Return [X, Y] of the center of cell containing provided text 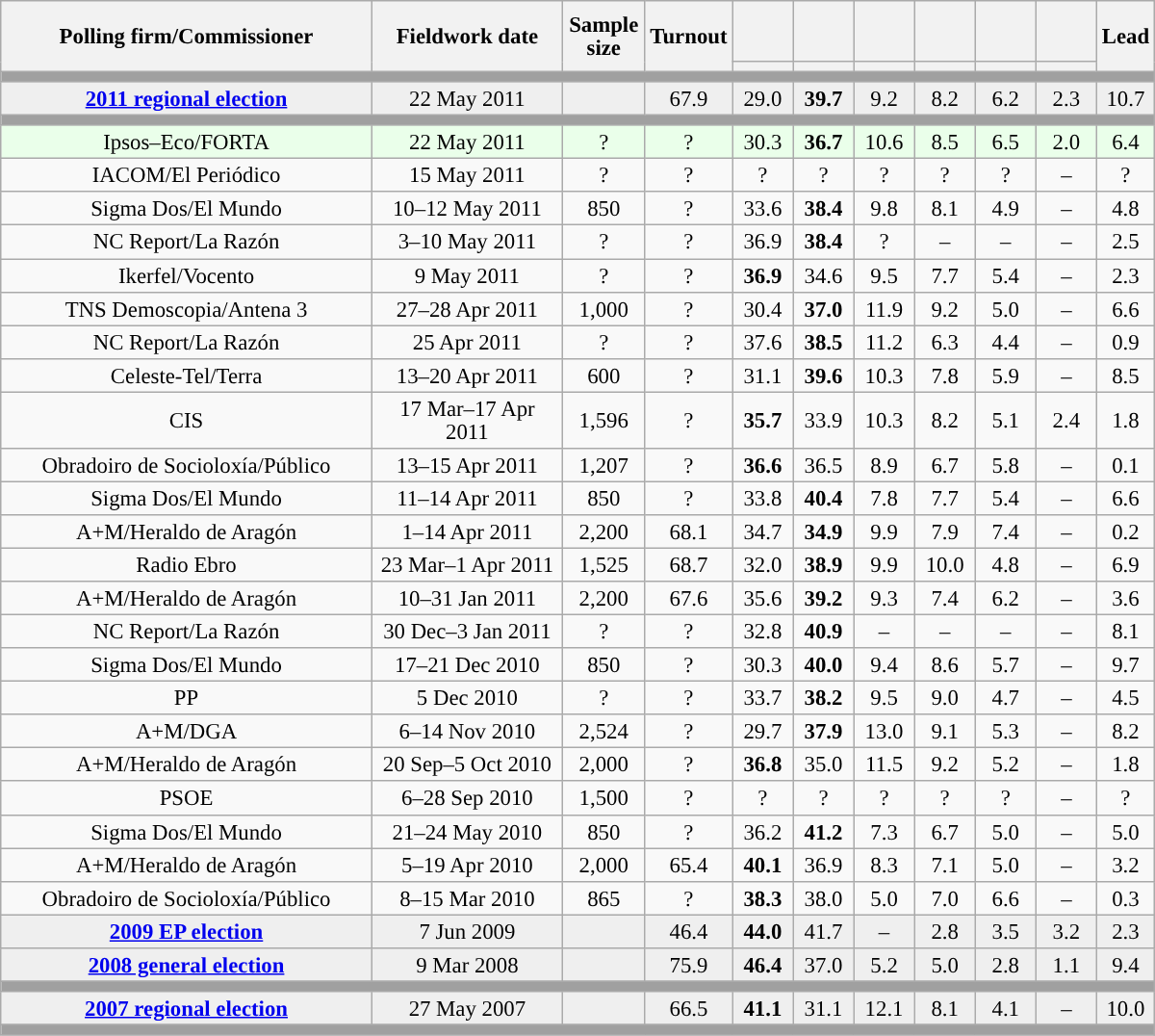
36.8 [762, 764]
2011 regional election [187, 98]
41.1 [762, 1009]
2.0 [1066, 142]
3–10 May 2011 [467, 243]
1,525 [603, 564]
2,524 [603, 732]
29.7 [762, 732]
34.6 [824, 275]
Ipsos–Eco/FORTA [187, 142]
10–31 Jan 2011 [467, 599]
7.0 [945, 897]
35.0 [824, 764]
2.4 [1066, 420]
34.7 [762, 531]
0.1 [1125, 466]
6.5 [1005, 142]
33.8 [762, 499]
9 May 2011 [467, 275]
5.7 [1005, 664]
7.9 [945, 531]
33.9 [824, 420]
11–14 Apr 2011 [467, 499]
600 [603, 376]
39.7 [824, 98]
11.5 [884, 764]
5.3 [1005, 732]
1,000 [603, 308]
10.7 [1125, 98]
17 Mar–17 Apr 2011 [467, 420]
Fieldwork date [467, 37]
0.2 [1125, 531]
8.6 [945, 664]
40.9 [824, 632]
9.0 [945, 699]
865 [603, 897]
IACOM/El Periódico [187, 175]
38.5 [824, 343]
Celeste-Tel/Terra [187, 376]
6.3 [945, 343]
5.9 [1005, 376]
27–28 Apr 2011 [467, 308]
25 Apr 2011 [467, 343]
2007 regional election [187, 1009]
13–15 Apr 2011 [467, 466]
11.2 [884, 343]
37.6 [762, 343]
38.3 [762, 897]
Polling firm/Commissioner [187, 37]
Radio Ebro [187, 564]
2008 general election [187, 965]
39.2 [824, 599]
36.2 [762, 832]
7 Jun 2009 [467, 932]
8–15 Mar 2010 [467, 897]
44.0 [762, 932]
7.1 [945, 865]
7.3 [884, 832]
4.4 [1005, 343]
1.1 [1066, 965]
32.0 [762, 564]
67.9 [689, 98]
23 Mar–1 Apr 2011 [467, 564]
37.9 [824, 732]
Lead [1125, 37]
5–19 Apr 2010 [467, 865]
4.5 [1125, 699]
1,596 [603, 420]
6–28 Sep 2010 [467, 799]
8.3 [884, 865]
36.7 [824, 142]
41.7 [824, 932]
11.9 [884, 308]
15 May 2011 [467, 175]
TNS Demoscopia/Antena 3 [187, 308]
38.2 [824, 699]
4.9 [1005, 210]
10–12 May 2011 [467, 210]
38.0 [824, 897]
1,207 [603, 466]
35.6 [762, 599]
29.0 [762, 98]
17–21 Dec 2010 [467, 664]
A+M/DGA [187, 732]
5.8 [1005, 466]
20 Sep–5 Oct 2010 [467, 764]
13–20 Apr 2011 [467, 376]
68.1 [689, 531]
0.9 [1125, 343]
21–24 May 2010 [467, 832]
33.7 [762, 699]
40.1 [762, 865]
75.9 [689, 965]
5 Dec 2010 [467, 699]
3.5 [1005, 932]
6.9 [1125, 564]
PSOE [187, 799]
9.3 [884, 599]
41.2 [824, 832]
6–14 Nov 2010 [467, 732]
0.3 [1125, 897]
1–14 Apr 2011 [467, 531]
9.7 [1125, 664]
27 May 2007 [467, 1009]
30 Dec–3 Jan 2011 [467, 632]
65.4 [689, 865]
PP [187, 699]
32.8 [762, 632]
9 Mar 2008 [467, 965]
2.5 [1125, 243]
13.0 [884, 732]
35.7 [762, 420]
CIS [187, 420]
39.6 [824, 376]
2009 EP election [187, 932]
40.0 [824, 664]
9.1 [945, 732]
40.4 [824, 499]
8.9 [884, 466]
38.9 [824, 564]
Sample size [603, 37]
Turnout [689, 37]
34.9 [824, 531]
Ikerfel/Vocento [187, 275]
30.4 [762, 308]
66.5 [689, 1009]
68.7 [689, 564]
6.4 [1125, 142]
67.6 [689, 599]
3.6 [1125, 599]
10.6 [884, 142]
4.7 [1005, 699]
4.1 [1005, 1009]
36.5 [824, 466]
33.6 [762, 210]
1,500 [603, 799]
12.1 [884, 1009]
9.8 [884, 210]
5.1 [1005, 420]
36.6 [762, 466]
